Provide the (x, y) coordinate of the cell's center where the given text is located.  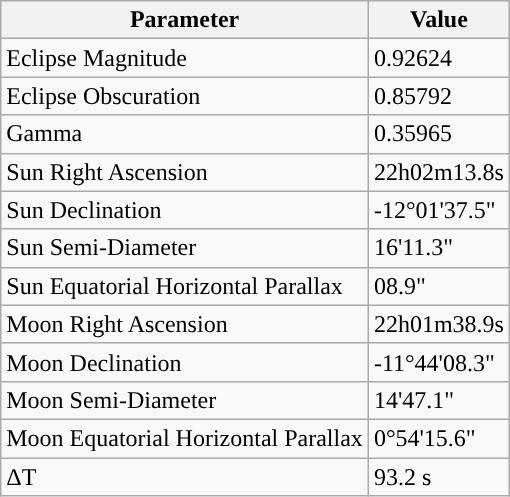
Gamma (185, 134)
16'11.3" (438, 248)
Sun Equatorial Horizontal Parallax (185, 286)
22h01m38.9s (438, 324)
-11°44'08.3" (438, 362)
Moon Semi-Diameter (185, 400)
Eclipse Magnitude (185, 58)
0.92624 (438, 58)
Sun Semi-Diameter (185, 248)
08.9" (438, 286)
0.85792 (438, 96)
Sun Right Ascension (185, 172)
Moon Equatorial Horizontal Parallax (185, 438)
Value (438, 20)
ΔT (185, 477)
Moon Right Ascension (185, 324)
0.35965 (438, 134)
0°54'15.6" (438, 438)
-12°01'37.5" (438, 210)
Moon Declination (185, 362)
Parameter (185, 20)
Eclipse Obscuration (185, 96)
93.2 s (438, 477)
22h02m13.8s (438, 172)
Sun Declination (185, 210)
14'47.1" (438, 400)
